Return the [x, y] coordinate for the center point of the cell that contains the specified text.  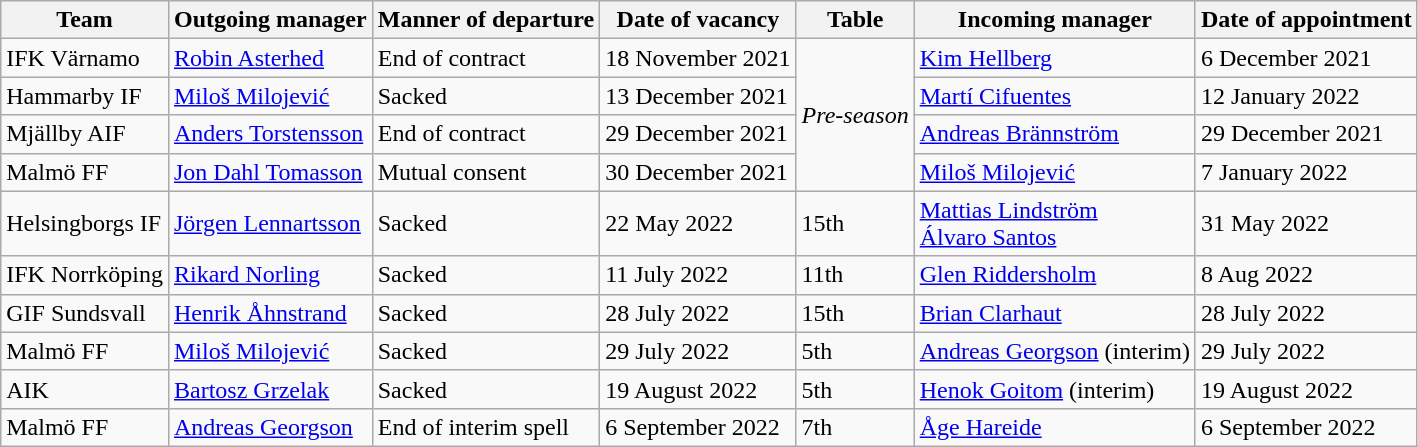
End of interim spell [486, 427]
Manner of departure [486, 20]
Rikard Norling [270, 275]
Mutual consent [486, 172]
Team [85, 20]
Pre-season [855, 115]
Date of vacancy [698, 20]
6 December 2021 [1306, 58]
Bartosz Grzelak [270, 389]
IFK Norrköping [85, 275]
Robin Asterhed [270, 58]
8 Aug 2022 [1306, 275]
Henrik Åhnstrand [270, 313]
Mattias Lindström Álvaro Santos [1054, 224]
7th [855, 427]
Kim Hellberg [1054, 58]
Incoming manager [1054, 20]
22 May 2022 [698, 224]
Hammarby IF [85, 96]
7 January 2022 [1306, 172]
Date of appointment [1306, 20]
GIF Sundsvall [85, 313]
11 July 2022 [698, 275]
Mjällby AIF [85, 134]
Helsingborgs IF [85, 224]
18 November 2021 [698, 58]
Outgoing manager [270, 20]
Glen Riddersholm [1054, 275]
Table [855, 20]
Andreas Georgson [270, 427]
Martí Cifuentes [1054, 96]
Åge Hareide [1054, 427]
11th [855, 275]
Jörgen Lennartsson [270, 224]
12 January 2022 [1306, 96]
Andreas Georgson (interim) [1054, 351]
Brian Clarhaut [1054, 313]
Andreas Brännström [1054, 134]
31 May 2022 [1306, 224]
Henok Goitom (interim) [1054, 389]
13 December 2021 [698, 96]
IFK Värnamo [85, 58]
Jon Dahl Tomasson [270, 172]
30 December 2021 [698, 172]
AIK [85, 389]
Anders Torstensson [270, 134]
